Output the [x, y] coordinate of the center of the cell containing the given text.  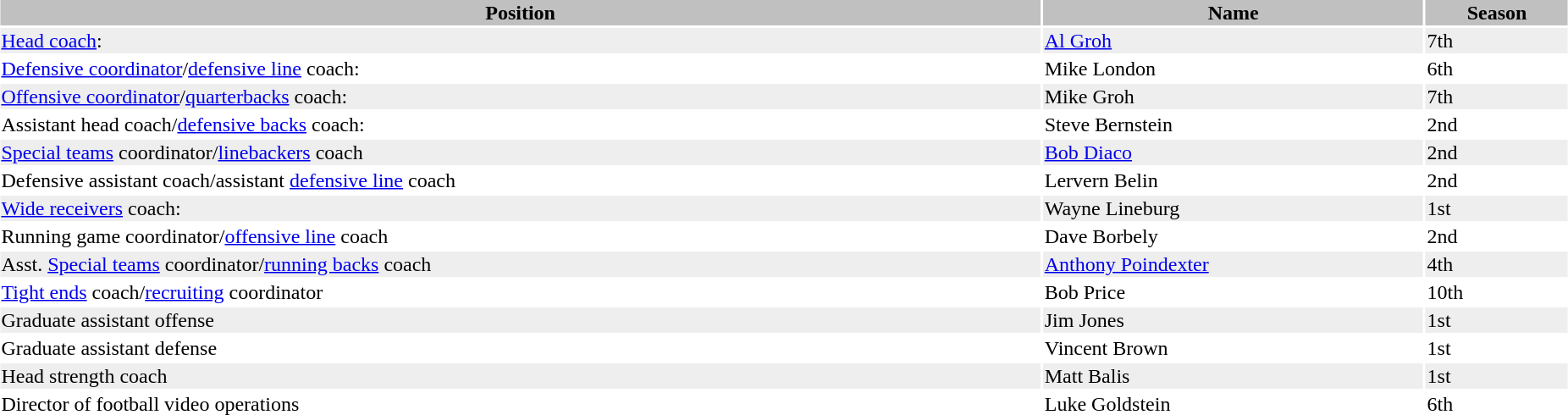
Asst. Special teams coordinator/running backs coach [520, 264]
Head coach: [520, 41]
Tight ends coach/recruiting coordinator [520, 292]
Running game coordinator/offensive line coach [520, 236]
Wide receivers coach: [520, 208]
Matt Balis [1233, 376]
6th [1497, 69]
Bob Diaco [1233, 152]
Jim Jones [1233, 320]
10th [1497, 292]
Position [520, 13]
4th [1497, 264]
Steve Bernstein [1233, 125]
Offensive coordinator/quarterbacks coach: [520, 97]
Bob Price [1233, 292]
Head strength coach [520, 376]
Assistant head coach/defensive backs coach: [520, 125]
Graduate assistant defense [520, 348]
Name [1233, 13]
Graduate assistant offense [520, 320]
Defensive assistant coach/assistant defensive line coach [520, 180]
Mike Groh [1233, 97]
Al Groh [1233, 41]
Defensive coordinator/defensive line coach: [520, 69]
Dave Borbely [1233, 236]
Vincent Brown [1233, 348]
Wayne Lineburg [1233, 208]
Special teams coordinator/linebackers coach [520, 152]
Mike London [1233, 69]
Season [1497, 13]
Lervern Belin [1233, 180]
Anthony Poindexter [1233, 264]
